Determine the [X, Y] coordinate at the center of the cell enclosing the given text.  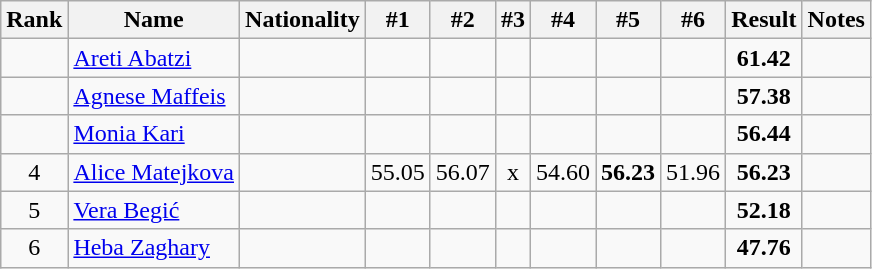
Result [764, 20]
55.05 [398, 172]
#1 [398, 20]
51.96 [694, 172]
Heba Zaghary [154, 248]
Rank [34, 20]
52.18 [764, 210]
Notes [836, 20]
Monia Kari [154, 134]
Areti Abatzi [154, 58]
56.07 [462, 172]
47.76 [764, 248]
x [512, 172]
Vera Begić [154, 210]
56.44 [764, 134]
#5 [628, 20]
61.42 [764, 58]
Agnese Maffeis [154, 96]
Alice Matejkova [154, 172]
#3 [512, 20]
5 [34, 210]
#2 [462, 20]
57.38 [764, 96]
4 [34, 172]
#6 [694, 20]
#4 [562, 20]
54.60 [562, 172]
6 [34, 248]
Nationality [303, 20]
Name [154, 20]
